Search for the cell housing the specified text and yield its (x, y) center coordinate. 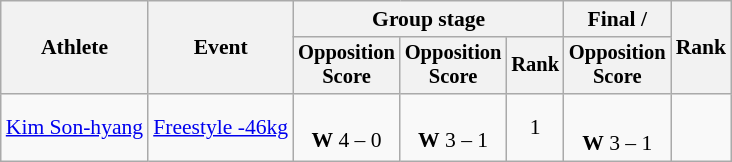
Kim Son-hyang (74, 128)
1 (535, 128)
Group stage (428, 19)
Freestyle -46kg (220, 128)
Athlete (74, 48)
W 4 – 0 (346, 128)
Event (220, 48)
Final / (618, 19)
